Detect which cell encompasses the target text, then output its (X, Y) center coordinate. 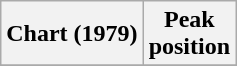
Peakposition (189, 34)
Chart (1979) (72, 34)
